Pinpoint the cell where the given text exists, returning its (x, y) midpoint coordinate. 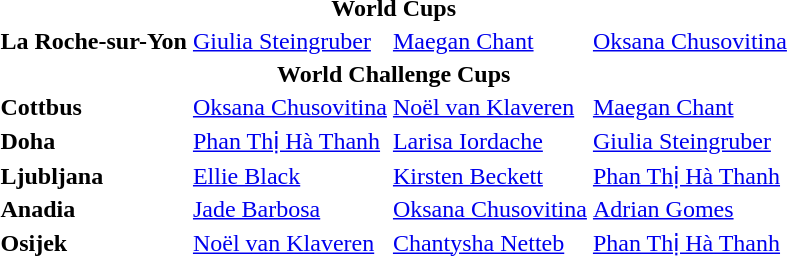
Jade Barbosa (290, 209)
Ellie Black (290, 176)
Maegan Chant (490, 41)
Kirsten Beckett (490, 176)
Phan Thị Hà Thanh (290, 141)
Giulia Steingruber (290, 41)
Noël van Klaveren (490, 107)
Larisa Iordache (490, 141)
